Determine the (X, Y) coordinate at the center of the cell enclosing the given text.  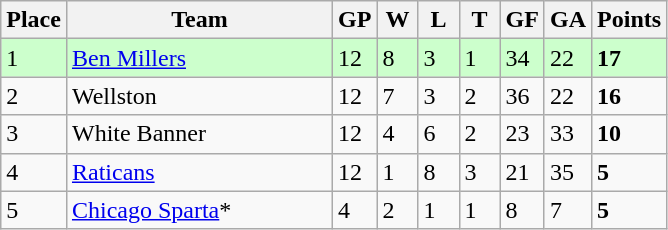
33 (568, 134)
GA (568, 20)
6 (438, 134)
L (438, 20)
Place (34, 20)
Wellston (199, 96)
34 (522, 58)
GP (355, 20)
Raticans (199, 172)
Chicago Sparta* (199, 210)
10 (630, 134)
Team (199, 20)
GF (522, 20)
White Banner (199, 134)
21 (522, 172)
Ben Millers (199, 58)
36 (522, 96)
35 (568, 172)
17 (630, 58)
Points (630, 20)
16 (630, 96)
T (480, 20)
W (398, 20)
23 (522, 134)
